Identify which cell holds the provided text, then report its (x, y) central coordinate. 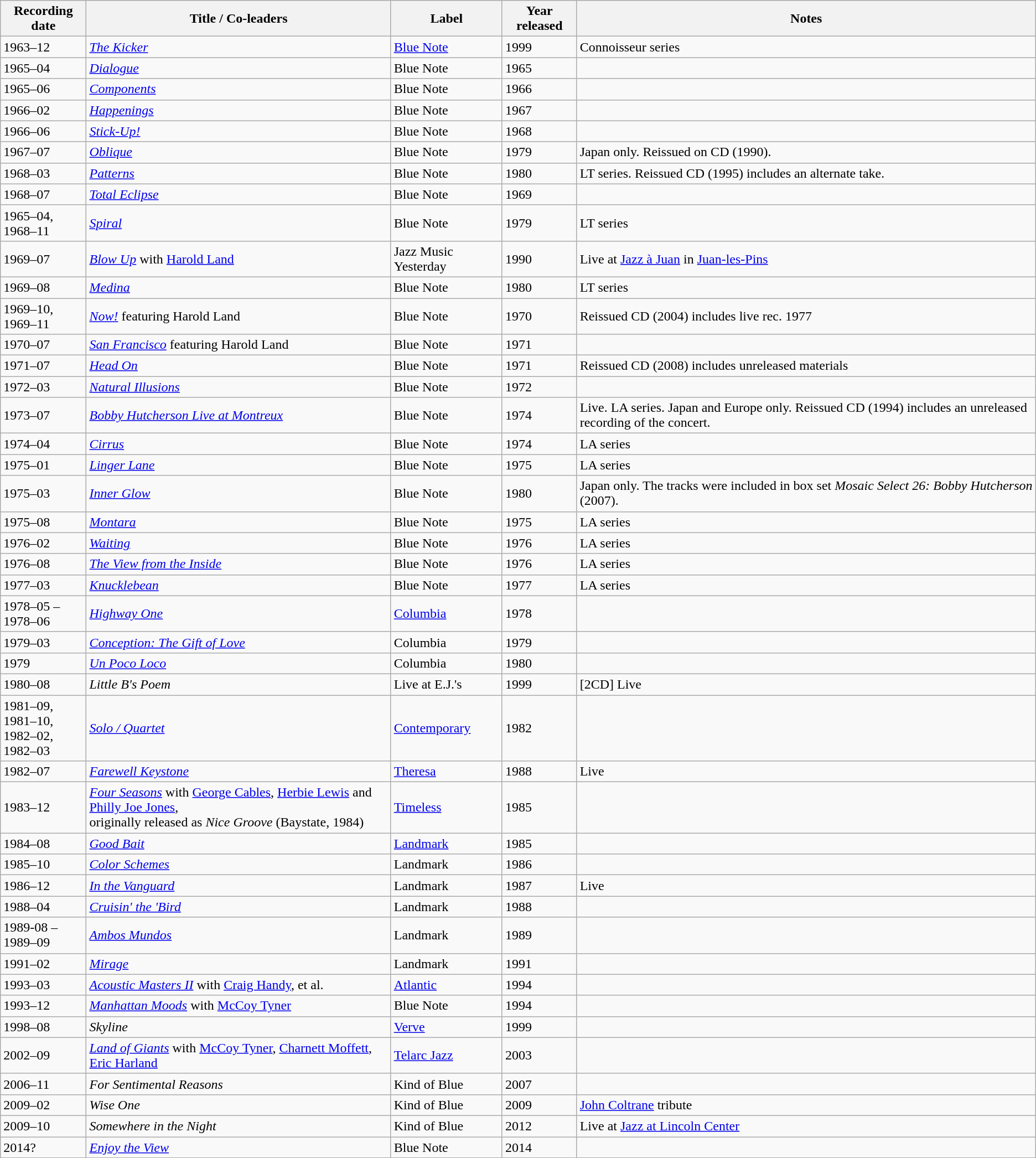
1972–03 (43, 387)
1973–07 (43, 415)
Linger Lane (239, 465)
Happenings (239, 110)
1965–06 (43, 89)
1976–08 (43, 564)
1971–07 (43, 366)
2009–02 (43, 1105)
1965–04 (43, 68)
Four Seasons with George Cables, Herbie Lewis and Philly Joe Jones,originally released as Nice Groove (Baystate, 1984) (239, 808)
1963–12 (43, 47)
1970–07 (43, 345)
1991 (539, 964)
Waiting (239, 543)
2009–10 (43, 1126)
Live at E.J.'s (446, 684)
Live at Jazz at Lincoln Center (806, 1126)
2009 (539, 1105)
2002–09 (43, 1055)
Cirrus (239, 444)
Little B's Poem (239, 684)
1981–09, 1981–10, 1982–02, 1982–03 (43, 728)
1965 (539, 68)
Notes (806, 19)
1972 (539, 387)
2014? (43, 1147)
Solo / Quartet (239, 728)
Medina (239, 287)
1967–07 (43, 152)
1969–08 (43, 287)
Manhattan Moods with McCoy Tyner (239, 1006)
[2CD] Live (806, 684)
1986 (539, 865)
Highway One (239, 613)
Farewell Keystone (239, 772)
Ambos Mundos (239, 935)
1983–12 (43, 808)
1975–03 (43, 494)
2006–11 (43, 1084)
1975–01 (43, 465)
Blow Up with Harold Land (239, 259)
1989 (539, 935)
Inner Glow (239, 494)
1987 (539, 886)
Telarc Jazz (446, 1055)
Somewhere in the Night (239, 1126)
Japan only. Reissued on CD (1990). (806, 152)
1991–02 (43, 964)
Recording date (43, 19)
Un Poco Loco (239, 663)
Head On (239, 366)
Total Eclipse (239, 194)
1988–04 (43, 907)
Stick-Up! (239, 131)
Title / Co-leaders (239, 19)
In the Vanguard (239, 886)
Theresa (446, 772)
Components (239, 89)
1982 (539, 728)
Mirage (239, 964)
1968 (539, 131)
1985–10 (43, 865)
Montara (239, 522)
1966–02 (43, 110)
1974–04 (43, 444)
Live. LA series. Japan and Europe only. Reissued CD (1994) includes an unreleased recording of the concert. (806, 415)
1979–03 (43, 642)
2012 (539, 1126)
1969–07 (43, 259)
Jazz Music Yesterday (446, 259)
1990 (539, 259)
1968–07 (43, 194)
Timeless (446, 808)
Enjoy the View (239, 1147)
John Coltrane tribute (806, 1105)
Reissued CD (2008) includes unreleased materials (806, 366)
Oblique (239, 152)
1976–02 (43, 543)
Land of Giants with McCoy Tyner, Charnett Moffett, Eric Harland (239, 1055)
Now! featuring Harold Land (239, 316)
Conception: The Gift of Love (239, 642)
1978–05 –1978–06 (43, 613)
1970 (539, 316)
Bobby Hutcherson Live at Montreux (239, 415)
1977 (539, 585)
Connoisseur series (806, 47)
LT series. Reissued CD (1995) includes an alternate take. (806, 173)
1980–08 (43, 684)
Wise One (239, 1105)
Spiral (239, 223)
1969 (539, 194)
1989-08 –1989–09 (43, 935)
San Francisco featuring Harold Land (239, 345)
Japan only. The tracks were included in box set Mosaic Select 26: Bobby Hutcherson (2007). (806, 494)
1993–12 (43, 1006)
1966–06 (43, 131)
Skyline (239, 1027)
1969–10, 1969–11 (43, 316)
Patterns (239, 173)
Dialogue (239, 68)
Year released (539, 19)
2007 (539, 1084)
1967 (539, 110)
1982–07 (43, 772)
Atlantic (446, 985)
1978 (539, 613)
1975–08 (43, 522)
Reissued CD (2004) includes live rec. 1977 (806, 316)
Natural Illusions (239, 387)
The View from the Inside (239, 564)
1986–12 (43, 886)
2014 (539, 1147)
2003 (539, 1055)
1966 (539, 89)
1965–04, 1968–11 (43, 223)
1977–03 (43, 585)
Label (446, 19)
Live at Jazz à Juan in Juan-les-Pins (806, 259)
1984–08 (43, 844)
1993–03 (43, 985)
Knucklebean (239, 585)
Color Schemes (239, 865)
Contemporary (446, 728)
Verve (446, 1027)
Good Bait (239, 844)
Cruisin' the 'Bird (239, 907)
The Kicker (239, 47)
For Sentimental Reasons (239, 1084)
1998–08 (43, 1027)
1968–03 (43, 173)
Acoustic Masters II with Craig Handy, et al. (239, 985)
